Output the (x, y) coordinate of the center of the cell containing the given text.  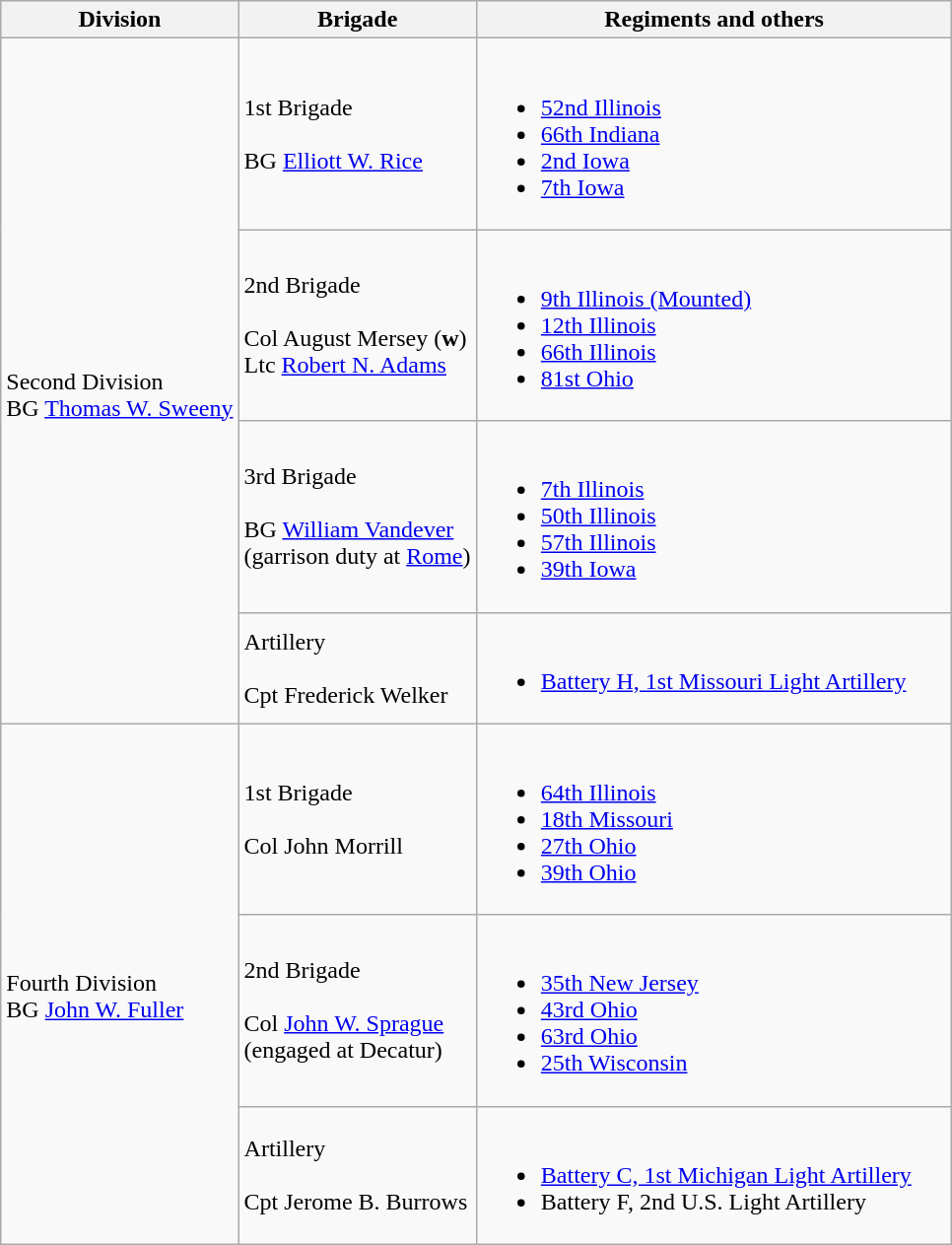
Battery C, 1st Michigan Light ArtilleryBattery F, 2nd U.S. Light Artillery (714, 1175)
2nd Brigade Col John W. Sprague(engaged at Decatur) (357, 1010)
Division (120, 20)
Artillery Cpt Frederick Welker (357, 668)
3rd Brigade BG William Vandever(garrison duty at Rome) (357, 517)
64th Illinois18th Missouri27th Ohio39th Ohio (714, 819)
Fourth Division BG John W. Fuller (120, 984)
Artillery Cpt Jerome B. Burrows (357, 1175)
7th Illinois50th Illinois57th Illinois39th Iowa (714, 517)
35th New Jersey43rd Ohio63rd Ohio25th Wisconsin (714, 1010)
1st Brigade Col John Morrill (357, 819)
2nd Brigade Col August Mersey (w) Ltc Robert N. Adams (357, 325)
Brigade (357, 20)
9th Illinois (Mounted)12th Illinois66th Illinois81st Ohio (714, 325)
Regiments and others (714, 20)
Second Division BG Thomas W. Sweeny (120, 380)
Battery H, 1st Missouri Light Artillery (714, 668)
1st Brigade BG Elliott W. Rice (357, 134)
52nd Illinois66th Indiana2nd Iowa7th Iowa (714, 134)
